For the text-containing cell, return its midpoint in [X, Y] coordinate format. 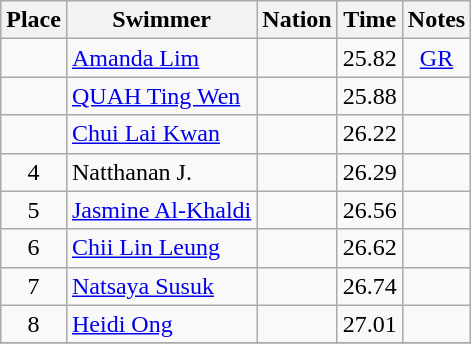
Chui Lai Kwan [161, 134]
26.62 [370, 248]
QUAH Ting Wen [161, 96]
GR [436, 58]
Chii Lin Leung [161, 248]
Swimmer [161, 20]
7 [34, 286]
26.22 [370, 134]
26.56 [370, 210]
8 [34, 324]
Time [370, 20]
Natsaya Susuk [161, 286]
Notes [436, 20]
26.29 [370, 172]
26.74 [370, 286]
6 [34, 248]
27.01 [370, 324]
Heidi Ong [161, 324]
Jasmine Al-Khaldi [161, 210]
5 [34, 210]
Amanda Lim [161, 58]
Nation [297, 20]
25.82 [370, 58]
Natthanan J. [161, 172]
25.88 [370, 96]
Place [34, 20]
4 [34, 172]
